Determine the (X, Y) coordinate at the center of the cell enclosing the given text.  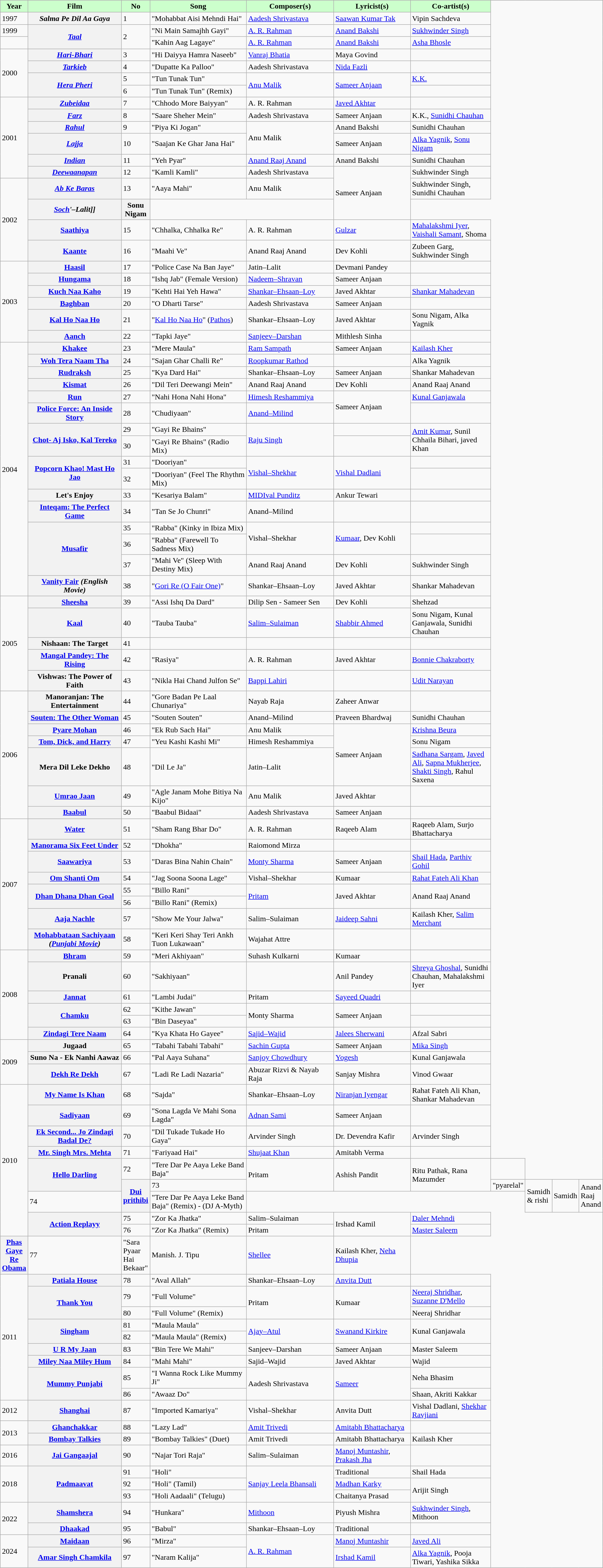
Jalees Sherwani (372, 1033)
Sonu Nigam, Alka Yagnik (450, 320)
Chot- Aj Isko, Kal Tereko (75, 440)
30 (136, 446)
"Fariyaad Hai" (198, 1152)
56 (136, 902)
Song (198, 6)
97 (136, 1558)
"Gore Badan Pe Laal Chunariya" (198, 701)
"Tauba Tauba" (198, 623)
57 (136, 918)
Haasil (75, 267)
Manorama Six Feet Under (75, 845)
Sukhwinder Singh, Sunidhi Chauhan (450, 189)
21 (136, 320)
Gulzar (372, 230)
"Dupatte Ka Palloo" (198, 67)
"Ishq Jab" (Female Version) (198, 279)
"Kehti Hai Yeh Hawa" (198, 291)
"Agle Janam Mohe Bitiya Na Kijo" (198, 796)
Hera Pheri (75, 85)
Shujaat Khan (290, 1152)
MIDIval Punditz (290, 495)
"Kithe Jawan" (198, 1009)
"Billo Rani" (Remix) (198, 902)
Kaal (75, 623)
44 (136, 701)
90 (136, 1455)
Kaante (75, 251)
Abuzar Rizvi & Nayab Raja (290, 1074)
"Tapki Jaye" (198, 336)
13 (136, 189)
"Saare Sheher Mein" (198, 115)
2013 (14, 1433)
"Show Me Your Jalwa" (198, 918)
"Najar Tori Raja" (198, 1455)
"Sara Pyaar Hai Bekaar" (136, 1255)
Jai Gangaajal (75, 1455)
Taal (75, 37)
Shabbir Ahmed (372, 623)
2022 (14, 1519)
38 (136, 586)
My Name Is Khan (75, 1095)
11 (136, 160)
Sayeed Quadri (372, 997)
"Tun Tunak Tun" (198, 79)
Om Shanti Om (75, 878)
Bonnie Chakraborty (450, 660)
Shail Hada (450, 1472)
Shreya Ghoshal, Sunidhi Chauhan, Mahalakshmi Iyer (450, 977)
Pranali (75, 977)
55 (136, 890)
Sanjoy Chowdhury (290, 1058)
Farz (75, 115)
Amit Kumar, Sunil Chhaila Bihari, javed Khan (450, 440)
93 (136, 1496)
"Maahi Ve" (198, 251)
"Maula Maula" (198, 1325)
"Tabahi Tabahi Tabahi" (198, 1046)
Amar Singh Chamkila (75, 1558)
Alka Yagnik (450, 360)
Tarkieb (75, 67)
K.K., Sunidhi Chauhan (450, 115)
"Bombay Talkies" (Duet) (198, 1439)
"Babul" (198, 1529)
Ek Second... Jo Zindagi Badal De? (75, 1136)
Mr. Singh Mrs. Mehta (75, 1152)
"Hunkara" (198, 1512)
"Mere Maula" (198, 348)
62 (136, 1009)
"Gori Re (O Fair One)" (198, 586)
"Awaaz Do" (198, 1394)
Amitabh Verma (372, 1152)
"Mirza" (198, 1541)
Deewaanapan (75, 172)
Raqeeb Alam (372, 829)
"Kamli Kamli" (198, 172)
"Nikla Hai Chand Julfon Se" (198, 680)
Rahul (75, 127)
Hungama (75, 279)
24 (136, 360)
16 (136, 251)
39 (136, 602)
Sukhwinder Singh, Mithoon (450, 1512)
Shamshera (75, 1512)
"Aval Allah" (198, 1280)
36 (136, 544)
Souten: The Other Woman (75, 718)
41 (136, 643)
2006 (14, 755)
31 (136, 462)
84 (136, 1361)
Adnan Sami (290, 1116)
Ankur Tewari (372, 495)
"Mahi Ve" (Sleep With Destiny Mix) (198, 565)
53 (136, 862)
70 (136, 1136)
"O Dharti Tarse" (198, 303)
28 (136, 413)
Lajja (75, 144)
37 (136, 565)
Dilip Sen - Sameer Sen (290, 602)
Thank You (75, 1302)
10 (136, 144)
Pyare Mohan (75, 730)
Action Replayy (75, 1224)
Mera Dil Leke Dekho (75, 767)
"Naram Kalija" (198, 1558)
"Daras Bina Nahin Chain" (198, 862)
Aaja Nachle (75, 918)
Kuch Naa Kaho (75, 291)
15 (136, 230)
Shail Hada, Parthiv Gohil (450, 862)
Kailash Kher, Salim Merchant (450, 918)
Rudraksh (75, 372)
Chaitanya Prasad (372, 1496)
Vishal Dadlani (372, 473)
Singham (75, 1331)
Swanand Kirkire (372, 1331)
Mangal Pandey: The Rising (75, 660)
Sadiyaan (75, 1116)
Manoj Muntashir (372, 1541)
Miley Naa Miley Hum (75, 1361)
Suhash Kulkarni (290, 956)
Kumaar, Dev Kohli (372, 538)
Jannat (75, 997)
25 (136, 372)
"Bin Daseyaa" (198, 1021)
Hari-Bhari (75, 55)
"Chudiyaan" (198, 413)
2012 (14, 1411)
"Hi Daiyya Hamra Naseeb" (198, 55)
"Kahin Aag Lagaye" (198, 43)
82 (136, 1337)
18 (136, 279)
Vishal Dadlani, Shekhar Ravjiani (450, 1411)
Soch'–Lalit]] (75, 209)
Sanjay Mishra (372, 1074)
"Dooriyan" (Feel The Rhythm Mix) (198, 479)
"Bin Tere We Mahi" (198, 1349)
67 (136, 1074)
Composer(s) (290, 6)
Neha Bhasim (450, 1378)
Jaideep Sahni (372, 918)
Raqeeb Alam, Surjo Bhattacharya (450, 829)
"Zor Ka Jhatka" (198, 1218)
Sachin Gupta (290, 1046)
Ajay–Atul (290, 1331)
Vipin Sachdeva (450, 18)
26 (136, 384)
2016 (14, 1455)
63 (136, 1021)
Musafir (75, 549)
96 (136, 1541)
88 (136, 1427)
Hello Darling (75, 1175)
"Maula Maula" (Remix) (198, 1337)
19 (136, 291)
Shehzad (450, 602)
49 (136, 796)
8 (136, 115)
"Rabba" (Farewell To Sadness Mix) (198, 544)
77 (75, 1255)
Aanch (75, 336)
Krishna Beura (450, 730)
Wajahat Attre (290, 939)
"Kya Dard Hai" (198, 372)
"pyarelal" (508, 1185)
54 (136, 878)
"Pal Aaya Suhana" (198, 1058)
Dekh Re Dekh (75, 1074)
"Sajan Ghar Challi Re" (198, 360)
Sadhana Sargam, Javed Ali, Sapna Mukherjee, Shakti Singh, Rahul Saxena (450, 767)
Vanity Fair (English Movie) (75, 586)
Dhaakad (75, 1529)
5 (136, 79)
Daler Mehndi (450, 1218)
Umrao Jaan (75, 796)
"Tere Dar Pe Aaya Leke Band Baja" (198, 1169)
"Zor Ka Jhatka" (Remix) (198, 1230)
75 (136, 1218)
59 (136, 956)
Dhan Dhana Dhan Goal (75, 896)
Mithoon (290, 1512)
"Police Case Na Ban Jaye" (198, 267)
79 (136, 1297)
Javed Ali (450, 1541)
2002 (14, 220)
Mahalakshmi Iyer, Vaishali Samant, Shoma (450, 230)
Inteqam: The Perfect Game (75, 511)
42 (136, 660)
Kailash Kher, Neha Dhupia (372, 1255)
22 (136, 336)
"Lazy Lad" (198, 1427)
45 (136, 718)
Water (75, 829)
3 (136, 55)
Woh Tera Naam Tha (75, 360)
95 (136, 1529)
2011 (14, 1337)
2018 (14, 1484)
"Assi Ishq Da Dard" (198, 602)
"Dil Tukade Tukade Ho Gaya" (198, 1136)
No (136, 6)
Yogesh (372, 1058)
73 (198, 1185)
Baabul (75, 812)
Jugaad (75, 1046)
Nayab Raja (290, 701)
6 (136, 91)
12 (136, 172)
"Gayi Re Bhains" (198, 430)
Nida Fazli (372, 67)
"Dooriyan" (198, 462)
69 (136, 1116)
Udit Narayan (450, 680)
Wajid (450, 1361)
Khakee (75, 348)
Run (75, 397)
Popcorn Khao! Mast Ho Jao (75, 473)
66 (136, 1058)
Ghanchakkar (75, 1427)
Sheesha (75, 602)
23 (136, 348)
Manoj Muntashir, Prakash Jha (372, 1455)
2000 (14, 73)
"Rabba" (Kinky in Ibiza Mix) (198, 528)
2010 (14, 1160)
52 (136, 845)
"Holi" (Tamil) (198, 1484)
Saathiya (75, 230)
47 (136, 742)
Indian (75, 160)
Anil Pandey (372, 977)
51 (136, 829)
65 (136, 1046)
"Yeu Kashi Kashi Mi" (198, 742)
7 (136, 103)
Nishaan: The Target (75, 643)
1999 (14, 31)
Samidh & rishi (538, 1196)
"Holi Aadaali" (Telugu) (198, 1496)
Roopkumar Rathod (290, 360)
Baghban (75, 303)
"Jag Soona Soona Lage" (198, 878)
Zubeen Garg, Sukhwinder Singh (450, 251)
91 (136, 1472)
46 (136, 730)
1997 (14, 18)
20 (136, 303)
87 (136, 1411)
Neeraj Shridhar (450, 1313)
Zindagi Tere Naam (75, 1033)
Zaheer Anwar (372, 701)
Mika Singh (450, 1046)
68 (136, 1095)
"Piya Ki Jogan" (198, 127)
"Keri Keri Shay Teri Ankh Tuon Lukawaan" (198, 939)
"Sajda" (198, 1095)
Year (14, 6)
Sanjay Leela Bhansali (290, 1484)
"I Wanna Rock Like Mummy Ji" (198, 1378)
9 (136, 127)
Raju Singh (290, 440)
80 (136, 1313)
Co-artist(s) (450, 6)
2001 (14, 137)
92 (136, 1484)
"Lambi Judai" (198, 997)
"Sona Lagda Ve Mahi Sona Lagda" (198, 1116)
Sameer (372, 1384)
Ashish Pandit (372, 1175)
85 (136, 1378)
Shaan, Akriti Kakkar (450, 1394)
35 (136, 528)
48 (136, 767)
Raiomond Mirza (290, 845)
Film (75, 6)
81 (136, 1325)
Dui prithibi (136, 1196)
Patiala House (75, 1280)
"Gayi Re Bhains" (Radio Mix) (198, 446)
89 (136, 1439)
Afzal Sabri (450, 1033)
Asha Bhosle (450, 43)
71 (136, 1152)
"Chhodo More Baiyyan" (198, 103)
Rahat Fateh Ali Khan, Shankar Mahadevan (450, 1095)
Alka Yagnik, Sonu Nigam (450, 144)
Bombay Talkies (75, 1439)
17 (136, 267)
33 (136, 495)
"Kya Khata Ho Gayee" (198, 1033)
Suno Na - Ek Nanhi Aawaz (75, 1058)
2004 (14, 469)
Manish. J. Tipu (198, 1255)
61 (136, 997)
Maya Govind (372, 55)
83 (136, 1349)
Niranjan Iyengar (372, 1095)
K.K. (450, 79)
4 (136, 67)
Rahat Fateh Ali Khan (450, 878)
2005 (14, 643)
2024 (14, 1551)
27 (136, 397)
"Chhalka, Chhalka Re" (198, 230)
Shellee (290, 1255)
"Souten Souten" (198, 718)
40 (136, 623)
"Sakhiyaan" (198, 977)
"Aaya Mahi" (198, 189)
"Tere Dar Pe Aaya Leke Band Baja" (Remix) - (DJ A-Myth) (198, 1201)
"Yeh Pyar" (198, 160)
Devmani Pandey (372, 267)
Phas Gaye Re Obama (14, 1255)
U R My Jaan (75, 1349)
"Mohabbat Aisi Mehndi Hai" (198, 18)
Samidh (565, 1196)
Praveen Bhardwaj (372, 718)
Neeraj Shridhar, Suzanne D'Mello (450, 1297)
Mummy Punjabi (75, 1384)
"Full Volume" (198, 1297)
Mithlesh Sinha (372, 336)
Vanraj Bhatia (290, 55)
Kal Ho Naa Ho (75, 320)
Dr. Devendra Kafir (372, 1136)
"Kal Ho Naa Ho" (Pathos) (198, 320)
Manoranjan: The Entertainment (75, 701)
"Imported Kamariya" (198, 1411)
Arijit Singh (450, 1490)
Mohabbataan Sachiyaan (Punjabi Movie) (75, 939)
"Mahi Mahi" (198, 1361)
Saawariya (75, 862)
78 (136, 1280)
43 (136, 680)
Shanghai (75, 1411)
29 (136, 430)
74 (75, 1201)
72 (136, 1169)
Ritu Pathak, Rana Mazumder (450, 1175)
86 (136, 1394)
"Dhokha" (198, 845)
Lyricist(s) (372, 6)
76 (136, 1230)
"Baabul Bidaai" (198, 812)
Ab Ke Baras (75, 189)
"Holi" (198, 1472)
Ram Sampath (290, 348)
Alka Yagnik, Pooja Tiwari, Yashika Sikka (450, 1558)
64 (136, 1033)
Vishwas: The Power of Faith (75, 680)
"Dil Le Ja" (198, 767)
"Nahi Hona Nahi Hona" (198, 397)
32 (136, 479)
94 (136, 1512)
Bappi Lahiri (290, 680)
60 (136, 977)
"Full Volume" (Remix) (198, 1313)
Vinod Gwaar (450, 1074)
Chamku (75, 1015)
2003 (14, 301)
Police Force: An Inside Story (75, 413)
Padmaavat (75, 1484)
2009 (14, 1062)
"Dil Teri Deewangi Mein" (198, 384)
Salma Pe Dil Aa Gaya (75, 18)
Saawan Kumar Tak (372, 18)
"Meri Akhiyaan" (198, 956)
Zubeidaa (75, 103)
Bhram (75, 956)
Tom, Dick, and Harry (75, 742)
"Ni Main Samajhh Gayi" (198, 31)
"Billo Rani" (198, 890)
"Ladi Re Ladi Nazaria" (198, 1074)
2007 (14, 884)
"Sham Rang Bhar Do" (198, 829)
58 (136, 939)
2 (136, 37)
Piyush Mishra (372, 1512)
"Kesariya Balam" (198, 495)
"Saajan Ke Ghar Jana Hai" (198, 144)
Nadeem–Shravan (290, 279)
"Tan Se Jo Chunri" (198, 511)
Madhan Karky (372, 1484)
"Ek Rub Sach Hai" (198, 730)
Kismat (75, 384)
Sonu Nigam, Kunal Ganjawala, Sunidhi Chauhan (450, 623)
"Rasiya" (198, 660)
34 (136, 511)
2008 (14, 994)
Let's Enjoy (75, 495)
Maidaan (75, 1541)
50 (136, 812)
"Tun Tunak Tun" (Remix) (198, 91)
1 (136, 18)
